Identify which cell holds the provided text, then report its [X, Y] central coordinate. 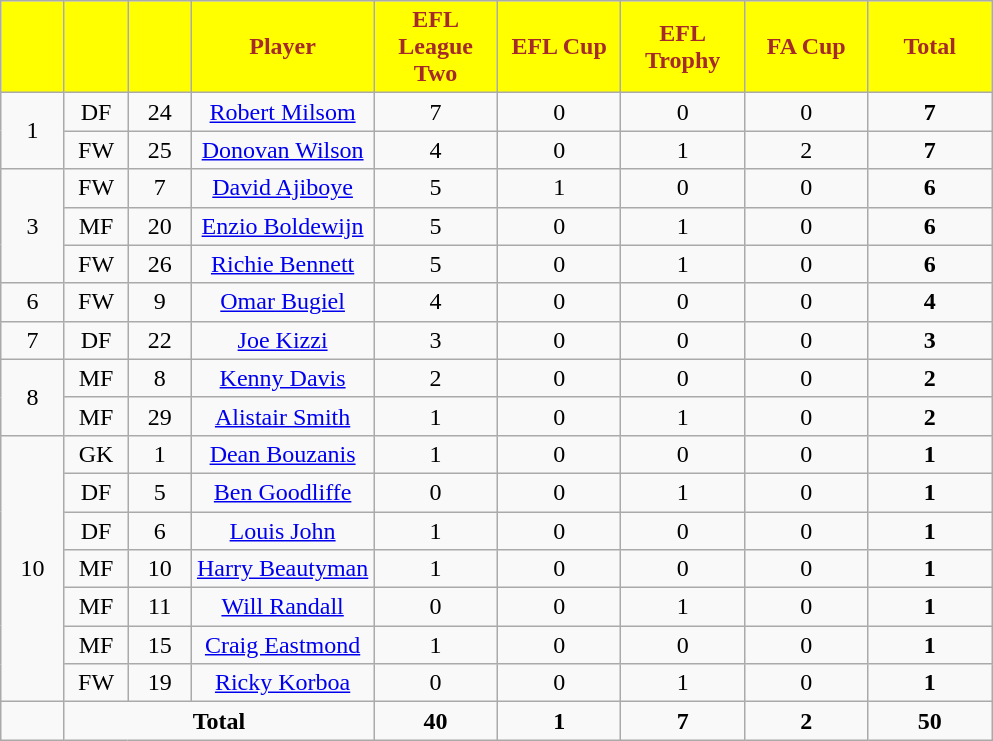
EFL Trophy [683, 47]
Dean Bouzanis [282, 454]
Donovan Wilson [282, 150]
11 [160, 607]
19 [160, 683]
GK [96, 454]
26 [160, 264]
9 [160, 302]
22 [160, 340]
24 [160, 112]
Ben Goodliffe [282, 492]
20 [160, 226]
Kenny Davis [282, 378]
15 [160, 645]
Omar Bugiel [282, 302]
Robert Milsom [282, 112]
Player [282, 47]
25 [160, 150]
Louis John [282, 531]
EFL Cup [559, 47]
Will Randall [282, 607]
David Ajiboye [282, 188]
Richie Bennett [282, 264]
Harry Beautyman [282, 569]
Craig Eastmond [282, 645]
Joe Kizzi [282, 340]
Alistair Smith [282, 416]
EFL League Two [436, 47]
FA Cup [806, 47]
Ricky Korboa [282, 683]
Enzio Boldewijn [282, 226]
40 [436, 721]
29 [160, 416]
50 [930, 721]
